Scan for the cell matching the given text and deliver its (X, Y) coordinate at center. 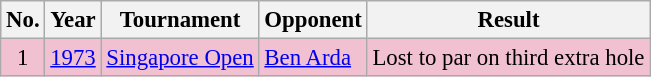
Result (508, 20)
1 (23, 58)
1973 (73, 58)
Year (73, 20)
Ben Arda (313, 58)
Lost to par on third extra hole (508, 58)
Singapore Open (180, 58)
Tournament (180, 20)
Opponent (313, 20)
No. (23, 20)
